Scan for the cell matching the given text and deliver its [X, Y] coordinate at center. 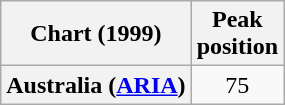
Chart (1999) [96, 34]
75 [237, 85]
Australia (ARIA) [96, 85]
Peakposition [237, 34]
